Return the [x, y] coordinate for the center point of the cell that contains the specified text.  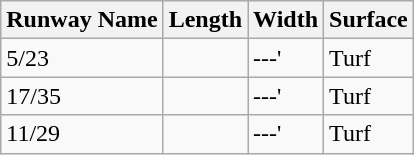
17/35 [82, 96]
5/23 [82, 58]
Surface [369, 20]
Length [205, 20]
Width [286, 20]
Runway Name [82, 20]
11/29 [82, 134]
